Output the (x, y) coordinate of the center of the cell containing the given text.  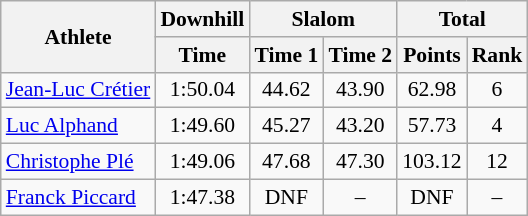
Total (462, 19)
6 (498, 90)
1:50.04 (202, 90)
Points (432, 55)
43.20 (360, 126)
4 (498, 126)
12 (498, 162)
Jean-Luc Crétier (78, 90)
103.12 (432, 162)
Franck Piccard (78, 197)
Time 1 (286, 55)
45.27 (286, 126)
1:49.06 (202, 162)
57.73 (432, 126)
Christophe Plé (78, 162)
Luc Alphand (78, 126)
1:49.60 (202, 126)
43.90 (360, 90)
Time 2 (360, 55)
47.68 (286, 162)
Rank (498, 55)
Downhill (202, 19)
1:47.38 (202, 197)
Time (202, 55)
47.30 (360, 162)
Athlete (78, 36)
44.62 (286, 90)
62.98 (432, 90)
Slalom (323, 19)
